Detect which cell encompasses the target text, then output its (x, y) center coordinate. 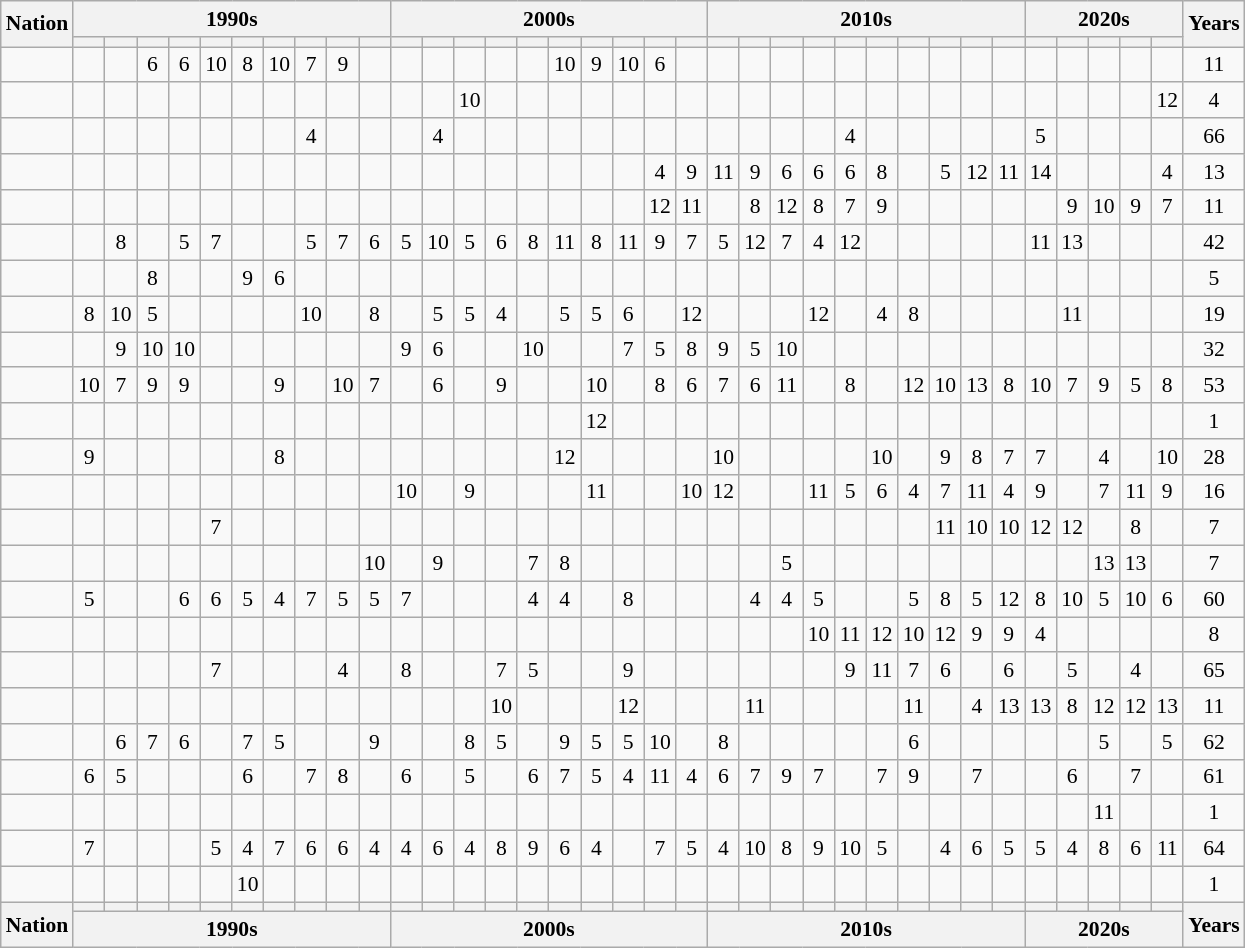
53 (1214, 386)
66 (1214, 136)
14 (1041, 172)
16 (1214, 492)
64 (1214, 849)
61 (1214, 777)
19 (1214, 314)
62 (1214, 742)
32 (1214, 350)
28 (1214, 457)
65 (1214, 671)
60 (1214, 599)
42 (1214, 243)
